Extract the [x, y] coordinate from the center of the cell holding the provided text.  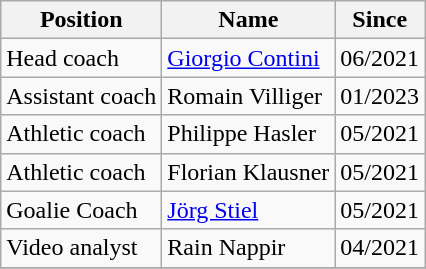
Rain Nappir [248, 248]
04/2021 [380, 248]
Position [82, 20]
Florian Klausner [248, 172]
01/2023 [380, 96]
Name [248, 20]
Video analyst [82, 248]
Giorgio Contini [248, 58]
Jörg Stiel [248, 210]
Since [380, 20]
Romain Villiger [248, 96]
Goalie Coach [82, 210]
Philippe Hasler [248, 134]
Assistant coach [82, 96]
06/2021 [380, 58]
Head coach [82, 58]
